Locate the cell with the specified text and output its (X, Y) center coordinate. 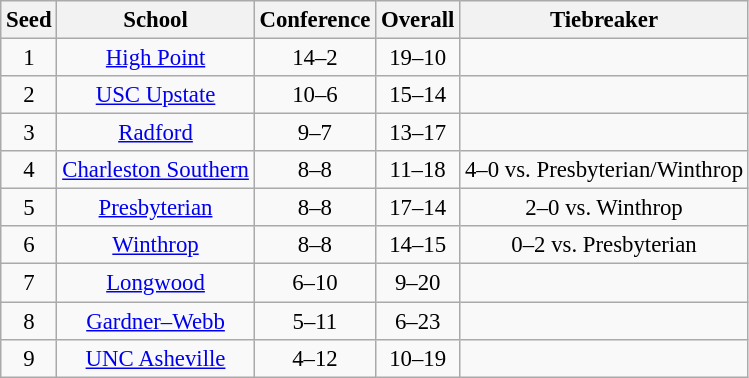
4–12 (315, 358)
14–2 (315, 58)
0–2 vs. Presbyterian (604, 245)
Winthrop (156, 245)
4–0 vs. Presbyterian/Winthrop (604, 170)
7 (29, 283)
15–14 (418, 95)
High Point (156, 58)
School (156, 20)
Radford (156, 133)
11–18 (418, 170)
USC Upstate (156, 95)
Gardner–Webb (156, 321)
Tiebreaker (604, 20)
5–11 (315, 321)
19–10 (418, 58)
Charleston Southern (156, 170)
8 (29, 321)
6–10 (315, 283)
13–17 (418, 133)
5 (29, 208)
Longwood (156, 283)
Presbyterian (156, 208)
17–14 (418, 208)
Overall (418, 20)
14–15 (418, 245)
10–6 (315, 95)
6 (29, 245)
9–20 (418, 283)
4 (29, 170)
9 (29, 358)
9–7 (315, 133)
Seed (29, 20)
1 (29, 58)
Conference (315, 20)
10–19 (418, 358)
3 (29, 133)
2 (29, 95)
6–23 (418, 321)
2–0 vs. Winthrop (604, 208)
UNC Asheville (156, 358)
